Output the (x, y) coordinate of the center of the cell containing the given text.  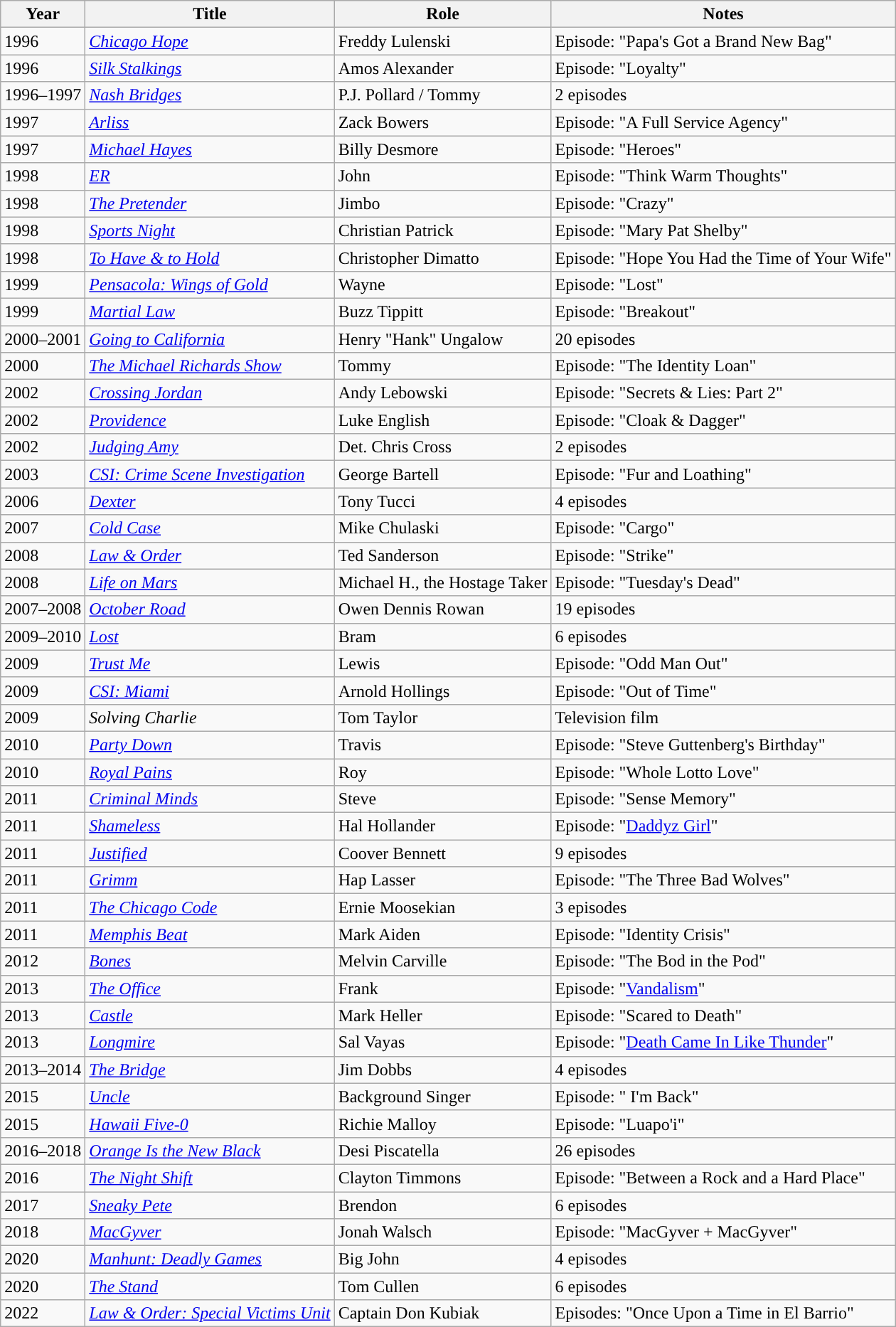
2013–2014 (43, 1070)
Law & Order: Special Victims Unit (210, 1313)
Andy Lebowski (442, 393)
Episode: "Crazy" (723, 203)
MacGyver (210, 1232)
Episode: "Tuesday's Dead" (723, 582)
Arnold Hollings (442, 691)
Manhunt: Deadly Games (210, 1259)
Sal Vayas (442, 1043)
Tommy (442, 366)
Jonah Walsch (442, 1232)
Episode: "Lost" (723, 284)
Episode: "Think Warm Thoughts" (723, 176)
Mark Heller (442, 1016)
Year (43, 14)
Grimm (210, 880)
Frank (442, 988)
Episode: "Strike" (723, 555)
Episode: "Secrets & Lies: Part 2" (723, 393)
Ernie Moosekian (442, 907)
Bram (442, 636)
October Road (210, 609)
Episode: "Steve Guttenberg's Birthday" (723, 745)
26 episodes (723, 1151)
Lost (210, 636)
Chicago Hope (210, 41)
Episode: "Between a Rock and a Hard Place" (723, 1178)
Episode: "Scared to Death" (723, 1016)
Party Down (210, 745)
Brendon (442, 1205)
Bones (210, 961)
2003 (43, 474)
Episode: "Heroes" (723, 149)
Judging Amy (210, 447)
Jim Dobbs (442, 1070)
Episode: "A Full Service Agency" (723, 122)
Tom Taylor (442, 718)
Lewis (442, 663)
2016 (43, 1178)
Desi Piscatella (442, 1151)
Episode: "The Three Bad Wolves" (723, 880)
Title (210, 14)
Roy (442, 772)
Zack Bowers (442, 122)
2018 (43, 1232)
1996–1997 (43, 95)
Law & Order (210, 555)
Episodes: "Once Upon a Time in El Barrio" (723, 1313)
Episode: "Breakout" (723, 311)
2017 (43, 1205)
19 episodes (723, 609)
Big John (442, 1259)
Travis (442, 745)
Episode: "Mary Pat Shelby" (723, 230)
Television film (723, 718)
Billy Desmore (442, 149)
Hap Lasser (442, 880)
ER (210, 176)
Det. Chris Cross (442, 447)
John (442, 176)
Freddy Lulenski (442, 41)
Orange Is the New Black (210, 1151)
Pensacola: Wings of Gold (210, 284)
Tom Cullen (442, 1286)
Episode: "Cloak & Dagger" (723, 420)
Notes (723, 14)
Steve (442, 799)
Episode: "Loyalty" (723, 68)
Tony Tucci (442, 501)
Episode: "The Bod in the Pod" (723, 961)
Sneaky Pete (210, 1205)
Background Singer (442, 1097)
Silk Stalkings (210, 68)
The Michael Richards Show (210, 366)
CSI: Crime Scene Investigation (210, 474)
Coover Bennett (442, 853)
Episode: "Papa's Got a Brand New Bag" (723, 41)
Hal Hollander (442, 826)
Christian Patrick (442, 230)
Captain Don Kubiak (442, 1313)
Dexter (210, 501)
Cold Case (210, 528)
Castle (210, 1016)
Episode: "Identity Crisis" (723, 934)
George Bartell (442, 474)
Episode: "Luapo'i" (723, 1124)
2007 (43, 528)
Crossing Jordan (210, 393)
Episode: "Odd Man Out" (723, 663)
The Chicago Code (210, 907)
The Night Shift (210, 1178)
Ted Sanderson (442, 555)
Amos Alexander (442, 68)
Episode: "Death Came In Like Thunder" (723, 1043)
2000–2001 (43, 339)
2012 (43, 961)
Episode: " I'm Back" (723, 1097)
2007–2008 (43, 609)
Justified (210, 853)
Hawaii Five-0 (210, 1124)
Jimbo (442, 203)
Henry "Hank" Ungalow (442, 339)
Martial Law (210, 311)
Episode: "Daddyz Girl" (723, 826)
Episode: "Vandalism" (723, 988)
Role (442, 14)
Michael Hayes (210, 149)
Trust Me (210, 663)
Melvin Carville (442, 961)
Longmire (210, 1043)
Episode: "Out of Time" (723, 691)
Episode: "Cargo" (723, 528)
Mark Aiden (442, 934)
Uncle (210, 1097)
Luke English (442, 420)
2022 (43, 1313)
Going to California (210, 339)
Episode: "Whole Lotto Love" (723, 772)
Michael H., the Hostage Taker (442, 582)
Memphis Beat (210, 934)
Episode: "Hope You Had the Time of Your Wife" (723, 257)
Nash Bridges (210, 95)
2006 (43, 501)
Providence (210, 420)
Royal Pains (210, 772)
Christopher Dimatto (442, 257)
Episode: "Sense Memory" (723, 799)
2009–2010 (43, 636)
Owen Dennis Rowan (442, 609)
Richie Malloy (442, 1124)
The Stand (210, 1286)
Mike Chulaski (442, 528)
3 episodes (723, 907)
Life on Mars (210, 582)
Criminal Minds (210, 799)
9 episodes (723, 853)
Buzz Tippitt (442, 311)
Episode: "The Identity Loan" (723, 366)
CSI: Miami (210, 691)
Clayton Timmons (442, 1178)
20 episodes (723, 339)
Sports Night (210, 230)
2000 (43, 366)
P.J. Pollard / Tommy (442, 95)
Shameless (210, 826)
The Pretender (210, 203)
Arliss (210, 122)
The Bridge (210, 1070)
Episode: "Fur and Loathing" (723, 474)
2016–2018 (43, 1151)
Solving Charlie (210, 718)
Wayne (442, 284)
The Office (210, 988)
To Have & to Hold (210, 257)
Episode: "MacGyver + MacGyver" (723, 1232)
